Provide the [x, y] coordinate of the cell's center where the given text is located.  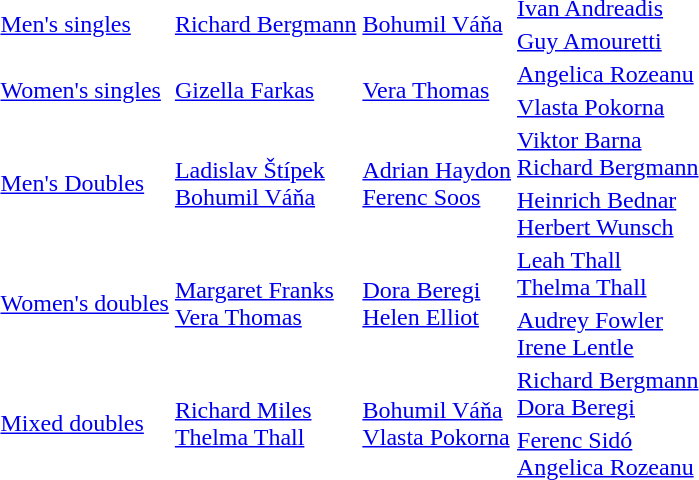
Adrian Haydon Ferenc Soos [437, 184]
Dora Beregi Helen Elliot [437, 304]
Margaret Franks Vera Thomas [266, 304]
Vera Thomas [437, 90]
Gizella Farkas [266, 90]
Ladislav Štípek Bohumil Váňa [266, 184]
